Determine the (X, Y) coordinate at the center of the cell enclosing the given text.  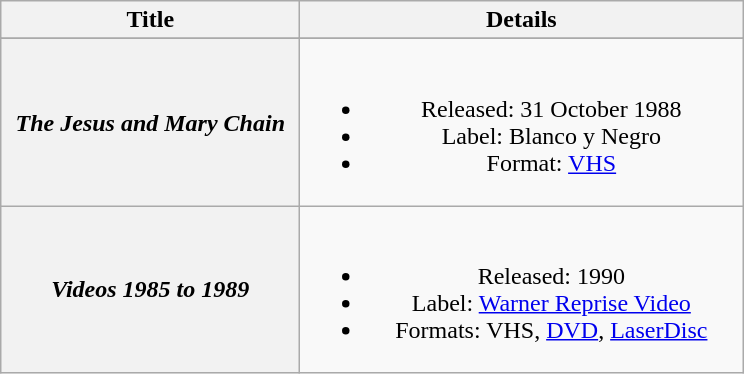
Released: 1990Label: Warner Reprise VideoFormats: VHS, DVD, LaserDisc (522, 290)
Released: 31 October 1988Label: Blanco y NegroFormat: VHS (522, 122)
Title (150, 20)
Videos 1985 to 1989 (150, 290)
Details (522, 20)
The Jesus and Mary Chain (150, 122)
